Provide the (X, Y) coordinate of the cell's center where the given text is located.  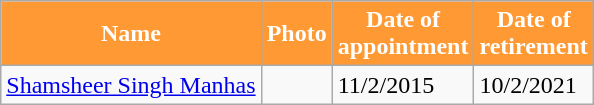
Date ofretirement (534, 34)
Shamsheer Singh Manhas (131, 85)
Photo (296, 34)
10/2/2021 (534, 85)
Name (131, 34)
11/2/2015 (403, 85)
Date ofappointment (403, 34)
